Search for the cell housing the specified text and yield its [X, Y] center coordinate. 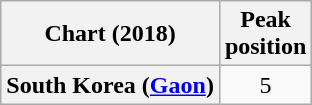
Peakposition [265, 34]
South Korea (Gaon) [110, 85]
5 [265, 85]
Chart (2018) [110, 34]
